Output the (X, Y) coordinate of the center of the cell containing the given text.  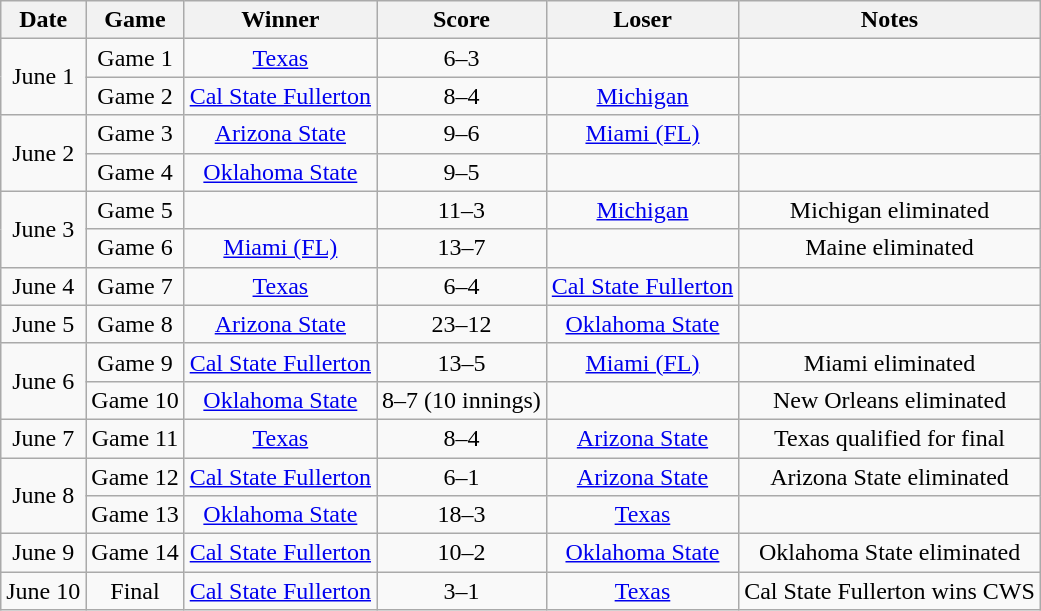
9–6 (462, 134)
23–12 (462, 324)
Game 5 (135, 210)
Cal State Fullerton wins CWS (890, 591)
Final (135, 591)
June 8 (44, 496)
13–5 (462, 362)
Maine eliminated (890, 248)
June 2 (44, 153)
June 5 (44, 324)
Oklahoma State eliminated (890, 553)
Date (44, 20)
Loser (642, 20)
Michigan eliminated (890, 210)
Score (462, 20)
June 7 (44, 438)
Game 12 (135, 477)
June 3 (44, 229)
Game 13 (135, 515)
June 6 (44, 381)
Game 14 (135, 553)
New Orleans eliminated (890, 400)
9–5 (462, 172)
3–1 (462, 591)
Game 11 (135, 438)
Arizona State eliminated (890, 477)
11–3 (462, 210)
Game 10 (135, 400)
June 9 (44, 553)
10–2 (462, 553)
8–7 (10 innings) (462, 400)
Miami eliminated (890, 362)
Notes (890, 20)
Game 1 (135, 58)
18–3 (462, 515)
6–1 (462, 477)
Game 8 (135, 324)
Game 4 (135, 172)
Texas qualified for final (890, 438)
Game 6 (135, 248)
June 1 (44, 77)
Game 7 (135, 286)
6–4 (462, 286)
6–3 (462, 58)
Game 9 (135, 362)
Game 2 (135, 96)
Game 3 (135, 134)
Game (135, 20)
June 4 (44, 286)
June 10 (44, 591)
13–7 (462, 248)
Winner (280, 20)
